Search for the cell housing the specified text and yield its (x, y) center coordinate. 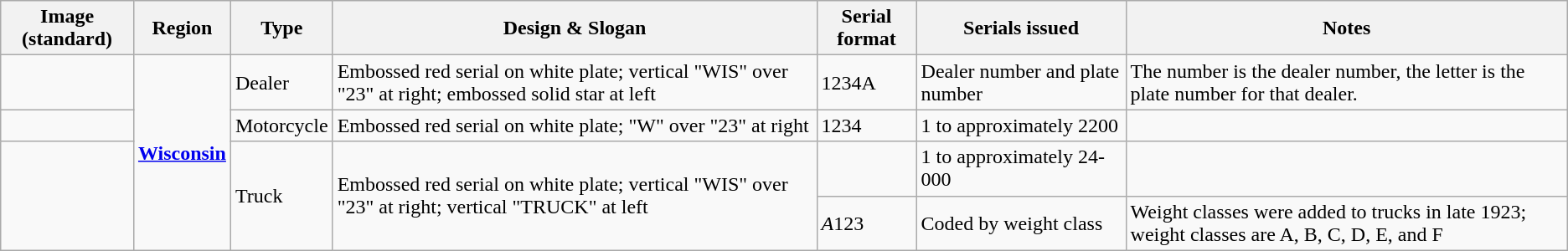
1 to approximately 24-000 (1021, 169)
Weight classes were added to trucks in late 1923; weight classes are A, B, C, D, E, and F (1347, 223)
Design & Slogan (575, 28)
Coded by weight class (1021, 223)
1234A (866, 82)
Serials issued (1021, 28)
1234 (866, 125)
Type (281, 28)
Dealer number and plate number (1021, 82)
1 to approximately 2200 (1021, 125)
The number is the dealer number, the letter is the plate number for that dealer. (1347, 82)
Notes (1347, 28)
Motorcycle (281, 125)
Dealer (281, 82)
Region (182, 28)
A123 (866, 223)
Embossed red serial on white plate; vertical "WIS" over "23" at right; vertical "TRUCK" at left (575, 196)
Image (standard) (67, 28)
Embossed red serial on white plate; vertical "WIS" over "23" at right; embossed solid star at left (575, 82)
Wisconsin (182, 152)
Truck (281, 196)
Serial format (866, 28)
Embossed red serial on white plate; "W" over "23" at right (575, 125)
